Detect which cell encompasses the target text, then output its [x, y] center coordinate. 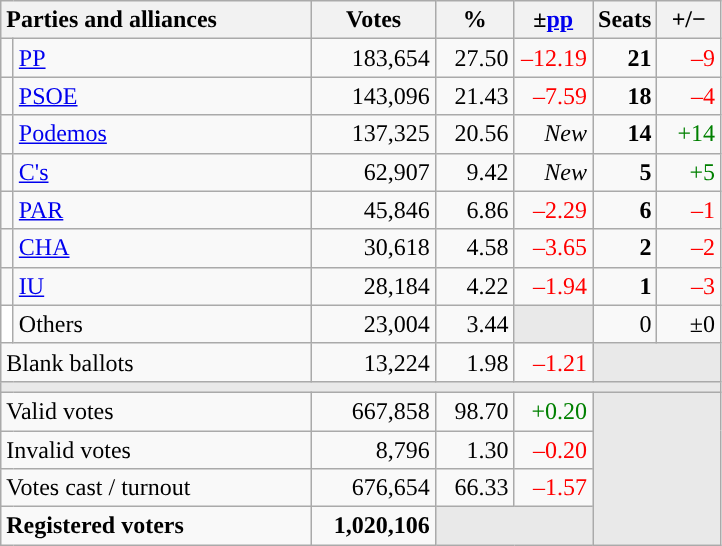
13,224 [374, 362]
PAR [162, 210]
C's [162, 172]
PSOE [162, 96]
IU [162, 286]
+0.20 [554, 411]
4.22 [474, 286]
9.42 [474, 172]
Votes cast / turnout [156, 488]
8,796 [374, 449]
+14 [689, 134]
1.30 [474, 449]
667,858 [374, 411]
18 [624, 96]
% [474, 20]
Valid votes [156, 411]
21 [624, 58]
0 [624, 324]
–7.59 [554, 96]
–12.19 [554, 58]
Seats [624, 20]
676,654 [374, 488]
±pp [554, 20]
–1.57 [554, 488]
23,004 [374, 324]
183,654 [374, 58]
1.98 [474, 362]
62,907 [374, 172]
–3 [689, 286]
+/− [689, 20]
–0.20 [554, 449]
–4 [689, 96]
1 [624, 286]
–2 [689, 248]
±0 [689, 324]
27.50 [474, 58]
45,846 [374, 210]
66.33 [474, 488]
Registered voters [156, 526]
21.43 [474, 96]
–1.21 [554, 362]
CHA [162, 248]
Blank ballots [156, 362]
3.44 [474, 324]
Others [162, 324]
–2.29 [554, 210]
Parties and alliances [156, 20]
6 [624, 210]
Votes [374, 20]
4.58 [474, 248]
5 [624, 172]
–9 [689, 58]
+5 [689, 172]
30,618 [374, 248]
2 [624, 248]
PP [162, 58]
6.86 [474, 210]
Podemos [162, 134]
14 [624, 134]
–3.65 [554, 248]
–1 [689, 210]
20.56 [474, 134]
137,325 [374, 134]
98.70 [474, 411]
–1.94 [554, 286]
Invalid votes [156, 449]
1,020,106 [374, 526]
143,096 [374, 96]
28,184 [374, 286]
